Return the [X, Y] coordinate for the center point of the cell that contains the specified text.  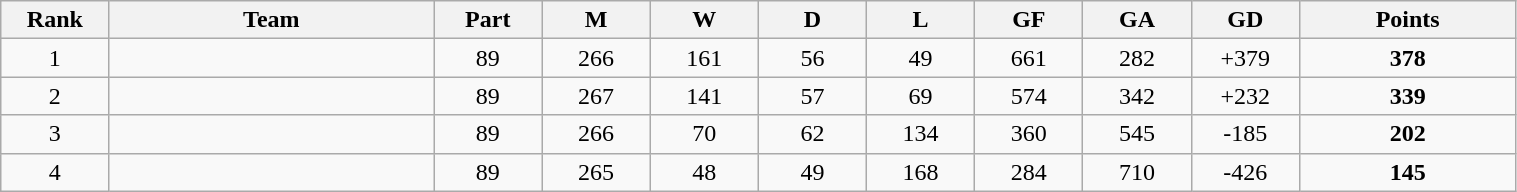
70 [704, 134]
339 [1408, 96]
-185 [1245, 134]
2 [55, 96]
284 [1029, 172]
282 [1137, 58]
L [921, 20]
661 [1029, 58]
W [704, 20]
267 [596, 96]
4 [55, 172]
Part [488, 20]
378 [1408, 58]
265 [596, 172]
M [596, 20]
161 [704, 58]
342 [1137, 96]
145 [1408, 172]
D [812, 20]
+232 [1245, 96]
GF [1029, 20]
Points [1408, 20]
+379 [1245, 58]
GA [1137, 20]
62 [812, 134]
141 [704, 96]
360 [1029, 134]
3 [55, 134]
Team [272, 20]
574 [1029, 96]
GD [1245, 20]
56 [812, 58]
202 [1408, 134]
168 [921, 172]
1 [55, 58]
545 [1137, 134]
710 [1137, 172]
134 [921, 134]
-426 [1245, 172]
48 [704, 172]
57 [812, 96]
69 [921, 96]
Rank [55, 20]
